Provide the [X, Y] coordinate of the cell's center where the given text is located.  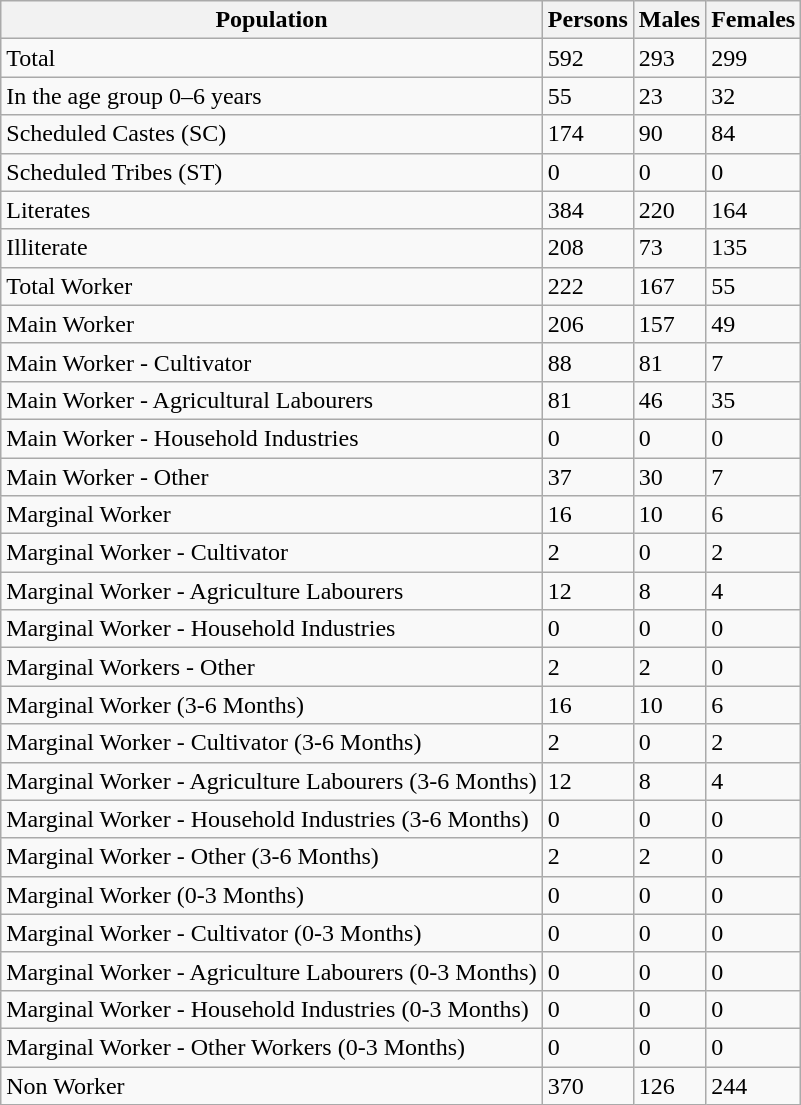
Illiterate [272, 248]
Persons [588, 20]
164 [754, 210]
592 [588, 58]
37 [588, 477]
Scheduled Castes (SC) [272, 134]
222 [588, 286]
Marginal Worker - Household Industries (0-3 Months) [272, 1009]
Marginal Worker (3-6 Months) [272, 705]
Marginal Worker - Household Industries [272, 629]
Marginal Worker - Other (3-6 Months) [272, 857]
Main Worker - Cultivator [272, 362]
46 [669, 400]
88 [588, 362]
206 [588, 324]
370 [588, 1085]
220 [669, 210]
244 [754, 1085]
Marginal Worker - Cultivator (3-6 Months) [272, 743]
Population [272, 20]
Marginal Worker - Cultivator (0-3 Months) [272, 933]
Marginal Worker - Agriculture Labourers (3-6 Months) [272, 781]
Main Worker - Other [272, 477]
Total [272, 58]
157 [669, 324]
Marginal Worker - Other Workers (0-3 Months) [272, 1047]
84 [754, 134]
Marginal Workers - Other [272, 667]
Marginal Worker - Household Industries (3-6 Months) [272, 819]
Literates [272, 210]
Marginal Worker [272, 515]
299 [754, 58]
208 [588, 248]
35 [754, 400]
135 [754, 248]
Marginal Worker - Agriculture Labourers [272, 591]
23 [669, 96]
Non Worker [272, 1085]
Main Worker - Agricultural Labourers [272, 400]
Marginal Worker (0-3 Months) [272, 895]
Main Worker - Household Industries [272, 438]
Males [669, 20]
90 [669, 134]
167 [669, 286]
Marginal Worker - Cultivator [272, 553]
126 [669, 1085]
384 [588, 210]
49 [754, 324]
In the age group 0–6 years [272, 96]
30 [669, 477]
Total Worker [272, 286]
Main Worker [272, 324]
Scheduled Tribes (ST) [272, 172]
73 [669, 248]
Females [754, 20]
293 [669, 58]
174 [588, 134]
32 [754, 96]
Marginal Worker - Agriculture Labourers (0-3 Months) [272, 971]
